Identify which cell holds the provided text, then report its (X, Y) central coordinate. 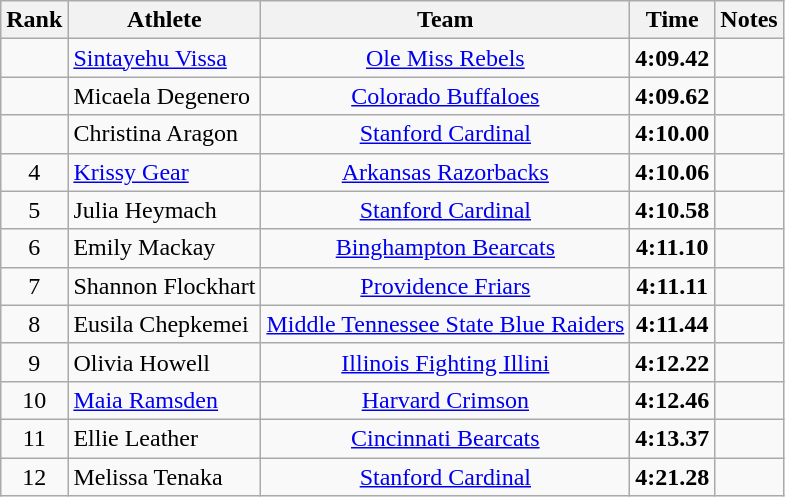
6 (34, 248)
Ole Miss Rebels (446, 58)
Emily Mackay (164, 248)
4:12.46 (672, 400)
Micaela Degenero (164, 96)
4:11.10 (672, 248)
Athlete (164, 20)
4:10.06 (672, 172)
Melissa Tenaka (164, 477)
Providence Friars (446, 286)
Maia Ramsden (164, 400)
Olivia Howell (164, 362)
Christina Aragon (164, 134)
4:21.28 (672, 477)
Team (446, 20)
Binghampton Bearcats (446, 248)
4:13.37 (672, 438)
9 (34, 362)
4:10.00 (672, 134)
4:09.62 (672, 96)
5 (34, 210)
Cincinnati Bearcats (446, 438)
Illinois Fighting Illini (446, 362)
4:12.22 (672, 362)
Rank (34, 20)
Time (672, 20)
Arkansas Razorbacks (446, 172)
4:10.58 (672, 210)
8 (34, 324)
4 (34, 172)
Eusila Chepkemei (164, 324)
11 (34, 438)
Sintayehu Vissa (164, 58)
Krissy Gear (164, 172)
Harvard Crimson (446, 400)
7 (34, 286)
Shannon Flockhart (164, 286)
Colorado Buffaloes (446, 96)
12 (34, 477)
Julia Heymach (164, 210)
4:09.42 (672, 58)
4:11.11 (672, 286)
4:11.44 (672, 324)
10 (34, 400)
Ellie Leather (164, 438)
Middle Tennessee State Blue Raiders (446, 324)
Notes (749, 20)
